Determine the (X, Y) coordinate at the center of the cell enclosing the given text.  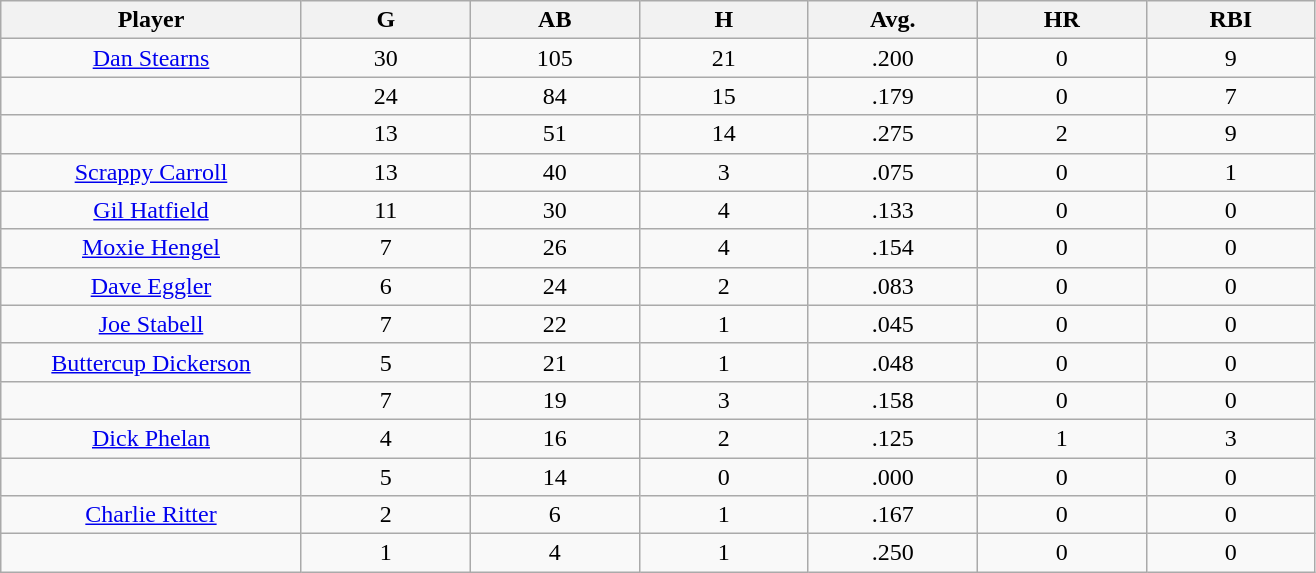
11 (386, 210)
51 (554, 134)
84 (554, 96)
.275 (892, 134)
26 (554, 248)
15 (724, 96)
G (386, 20)
Avg. (892, 20)
Charlie Ritter (151, 515)
16 (554, 438)
Moxie Hengel (151, 248)
.167 (892, 515)
.000 (892, 477)
Dave Eggler (151, 286)
Gil Hatfield (151, 210)
Buttercup Dickerson (151, 362)
.200 (892, 58)
.125 (892, 438)
22 (554, 324)
H (724, 20)
Dick Phelan (151, 438)
AB (554, 20)
.154 (892, 248)
.250 (892, 553)
19 (554, 400)
.179 (892, 96)
Scrappy Carroll (151, 172)
Dan Stearns (151, 58)
Player (151, 20)
HR (1062, 20)
.133 (892, 210)
Joe Stabell (151, 324)
40 (554, 172)
.083 (892, 286)
RBI (1230, 20)
.045 (892, 324)
.075 (892, 172)
105 (554, 58)
.158 (892, 400)
.048 (892, 362)
